Locate the cell with the specified text and output its [X, Y] center coordinate. 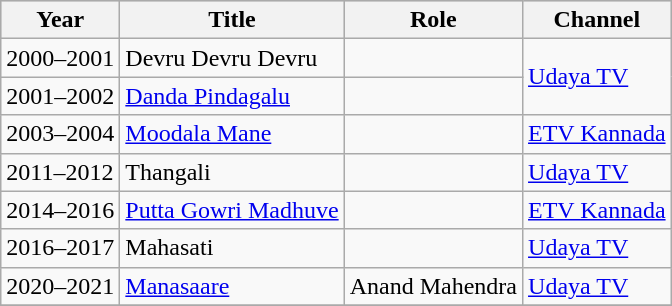
Putta Gowri Madhuve [232, 210]
2001–2002 [60, 96]
Title [232, 20]
2011–2012 [60, 172]
Role [433, 20]
Year [60, 20]
2020–2021 [60, 286]
Manasaare [232, 286]
Mahasati [232, 248]
2016–2017 [60, 248]
Anand Mahendra [433, 286]
2014–2016 [60, 210]
2003–2004 [60, 134]
Devru Devru Devru [232, 58]
Channel [598, 20]
Moodala Mane [232, 134]
Thangali [232, 172]
Danda Pindagalu [232, 96]
2000–2001 [60, 58]
